Return [X, Y] of the center of cell containing provided text 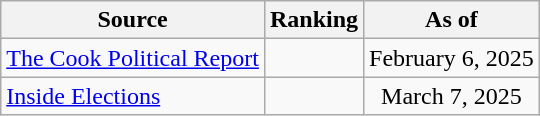
The Cook Political Report [133, 58]
Ranking [314, 20]
Inside Elections [133, 96]
Source [133, 20]
March 7, 2025 [452, 96]
As of [452, 20]
February 6, 2025 [452, 58]
